Determine the (x, y) coordinate at the center of the cell enclosing the given text.  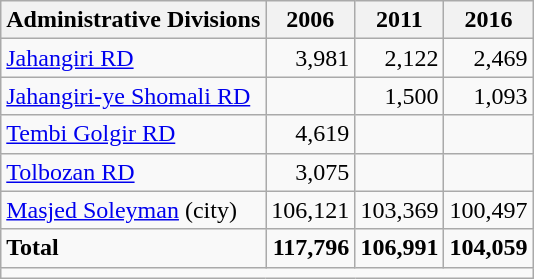
117,796 (310, 248)
Jahangiri-ye Shomali RD (134, 96)
Jahangiri RD (134, 58)
2006 (310, 20)
103,369 (400, 210)
Tolbozan RD (134, 172)
2,469 (488, 58)
1,093 (488, 96)
2011 (400, 20)
106,991 (400, 248)
Administrative Divisions (134, 20)
Tembi Golgir RD (134, 134)
Total (134, 248)
2016 (488, 20)
3,075 (310, 172)
4,619 (310, 134)
1,500 (400, 96)
106,121 (310, 210)
104,059 (488, 248)
2,122 (400, 58)
3,981 (310, 58)
100,497 (488, 210)
Masjed Soleyman (city) (134, 210)
